Return (x, y) of the center of cell containing provided text 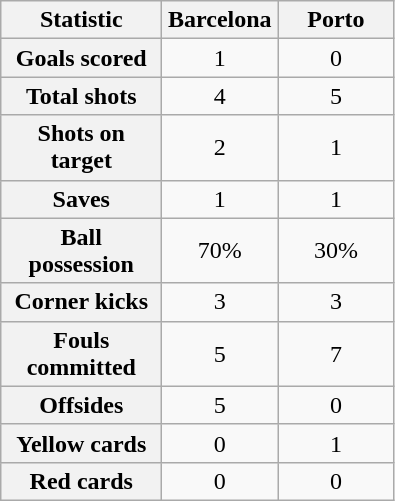
Total shots (82, 96)
Yellow cards (82, 443)
Red cards (82, 481)
Saves (82, 199)
Goals scored (82, 58)
7 (336, 354)
Statistic (82, 20)
Porto (336, 20)
70% (220, 250)
Shots on target (82, 148)
Corner kicks (82, 302)
Fouls committed (82, 354)
2 (220, 148)
4 (220, 96)
30% (336, 250)
Offsides (82, 405)
Barcelona (220, 20)
Ball possession (82, 250)
